Locate the cell with the specified text and output its [x, y] center coordinate. 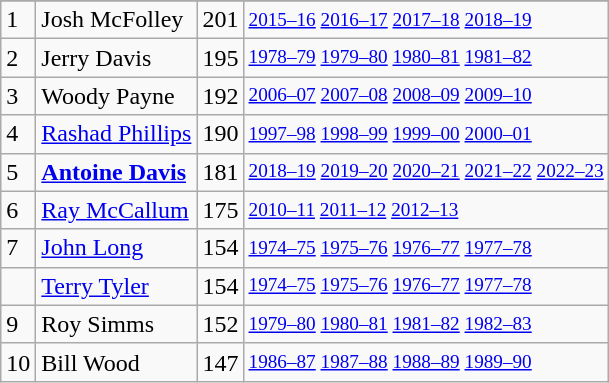
Josh McFolley [116, 20]
Jerry Davis [116, 58]
175 [220, 210]
2015–16 2016–17 2017–18 2018–19 [426, 20]
1978–79 1979–80 1980–81 1981–82 [426, 58]
2006–07 2007–08 2008–09 2009–10 [426, 96]
Bill Wood [116, 362]
5 [18, 172]
9 [18, 324]
Woody Payne [116, 96]
1986–87 1987–88 1988–89 1989–90 [426, 362]
6 [18, 210]
201 [220, 20]
Roy Simms [116, 324]
2 [18, 58]
3 [18, 96]
2010–11 2011–12 2012–13 [426, 210]
Rashad Phillips [116, 134]
2018–19 2019–20 2020–21 2021–22 2022–23 [426, 172]
7 [18, 248]
152 [220, 324]
10 [18, 362]
1997–98 1998–99 1999–00 2000–01 [426, 134]
192 [220, 96]
147 [220, 362]
John Long [116, 248]
4 [18, 134]
1979–80 1980–81 1981–82 1982–83 [426, 324]
195 [220, 58]
1 [18, 20]
190 [220, 134]
Antoine Davis [116, 172]
Terry Tyler [116, 286]
Ray McCallum [116, 210]
181 [220, 172]
